Provide the [x, y] coordinate of the cell's center where the given text is located.  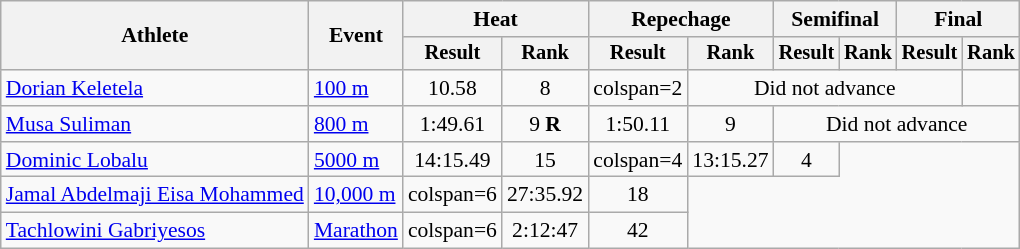
800 m [356, 124]
13:15.27 [730, 160]
Final [958, 19]
colspan=2 [638, 88]
10,000 m [356, 195]
10.58 [452, 88]
Dominic Lobalu [155, 160]
Marathon [356, 231]
42 [638, 231]
14:15.49 [452, 160]
Repechage [680, 19]
100 m [356, 88]
8 [545, 88]
colspan=4 [638, 160]
1:50.11 [638, 124]
Musa Suliman [155, 124]
9 R [545, 124]
Athlete [155, 36]
Tachlowini Gabriyesos [155, 231]
27:35.92 [545, 195]
4 [807, 160]
18 [638, 195]
Heat [496, 19]
1:49.61 [452, 124]
Event [356, 36]
Dorian Keletela [155, 88]
2:12:47 [545, 231]
Semifinal [836, 19]
Jamal Abdelmaji Eisa Mohammed [155, 195]
5000 m [356, 160]
15 [545, 160]
9 [730, 124]
